Scan for the cell matching the given text and deliver its (x, y) coordinate at center. 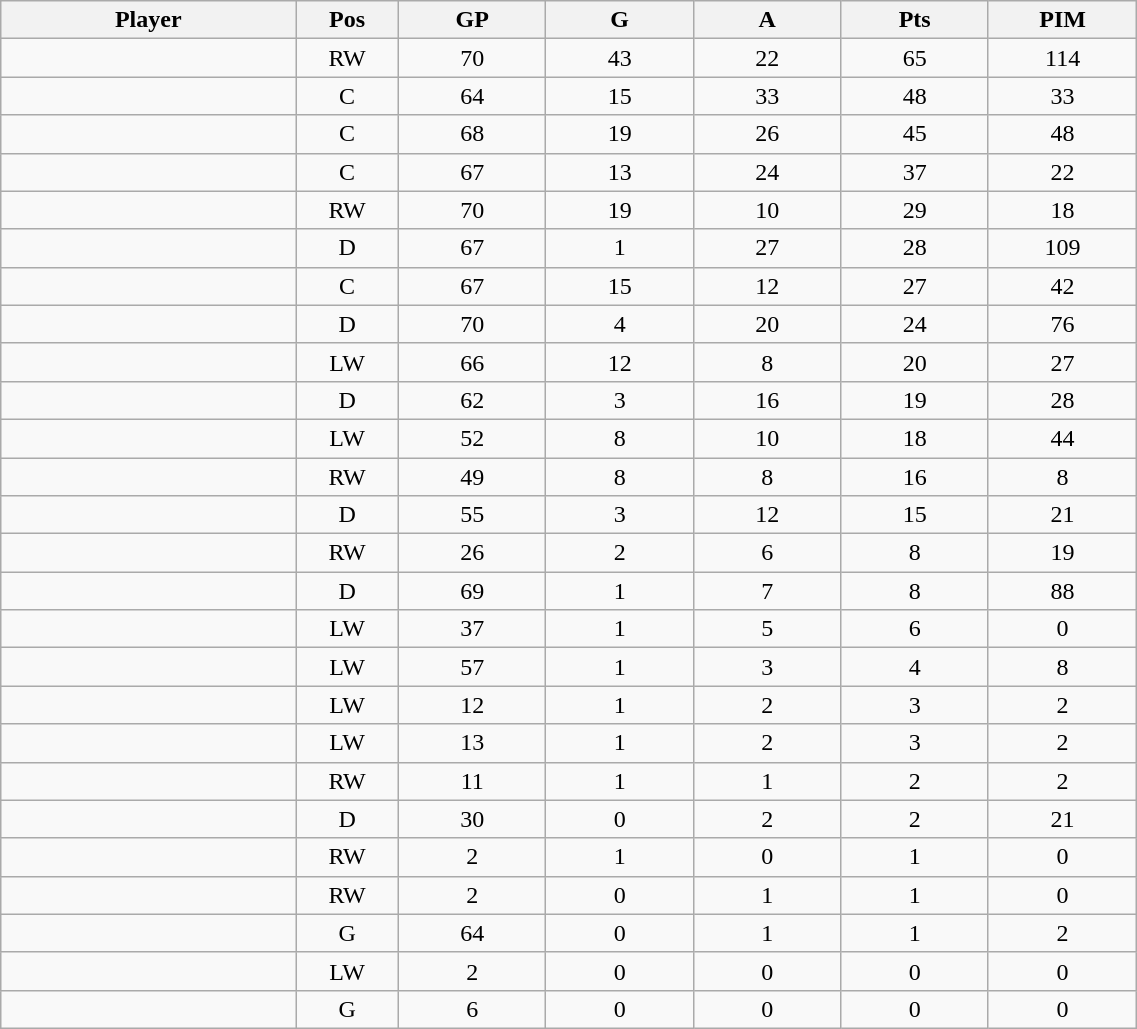
76 (1062, 324)
109 (1062, 248)
69 (472, 591)
5 (766, 629)
Player (148, 20)
68 (472, 134)
49 (472, 477)
114 (1062, 58)
30 (472, 819)
62 (472, 400)
Pts (914, 20)
44 (1062, 438)
PIM (1062, 20)
66 (472, 362)
11 (472, 781)
55 (472, 515)
7 (766, 591)
29 (914, 210)
52 (472, 438)
43 (620, 58)
Pos (348, 20)
A (766, 20)
GP (472, 20)
88 (1062, 591)
45 (914, 134)
57 (472, 667)
65 (914, 58)
42 (1062, 286)
